Locate the cell with the specified text and output its [x, y] center coordinate. 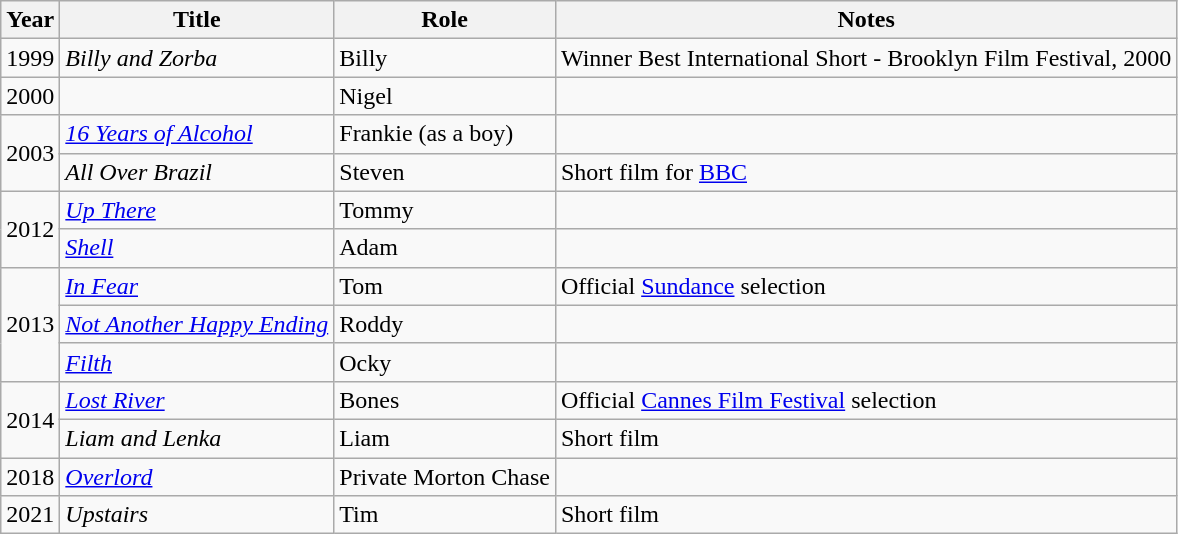
Tom [445, 286]
Filth [197, 362]
Lost River [197, 400]
2013 [30, 324]
Upstairs [197, 515]
Tim [445, 515]
Official Cannes Film Festival selection [866, 400]
2000 [30, 96]
Shell [197, 248]
In Fear [197, 286]
Nigel [445, 96]
Billy [445, 58]
Private Morton Chase [445, 477]
Bones [445, 400]
Not Another Happy Ending [197, 324]
Billy and Zorba [197, 58]
1999 [30, 58]
2014 [30, 419]
Tommy [445, 210]
Ocky [445, 362]
Official Sundance selection [866, 286]
Notes [866, 20]
Title [197, 20]
2012 [30, 229]
Year [30, 20]
Up There [197, 210]
Frankie (as a boy) [445, 134]
Adam [445, 248]
Winner Best International Short - Brooklyn Film Festival, 2000 [866, 58]
Overlord [197, 477]
Steven [445, 172]
2003 [30, 153]
Liam and Lenka [197, 438]
2018 [30, 477]
2021 [30, 515]
Liam [445, 438]
Role [445, 20]
16 Years of Alcohol [197, 134]
All Over Brazil [197, 172]
Short film for BBC [866, 172]
Roddy [445, 324]
